Output the [x, y] coordinate of the center of the cell containing the given text.  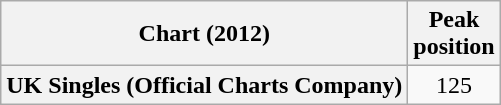
Chart (2012) [204, 34]
Peakposition [454, 34]
UK Singles (Official Charts Company) [204, 85]
125 [454, 85]
